Detect which cell encompasses the target text, then output its (X, Y) center coordinate. 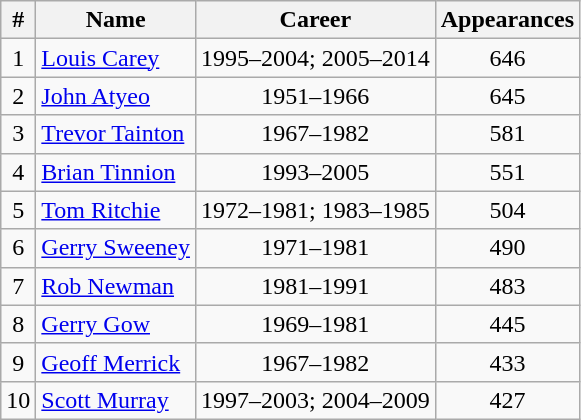
Gerry Sweeney (116, 248)
6 (18, 248)
Brian Tinnion (116, 172)
Gerry Gow (116, 324)
10 (18, 400)
Geoff Merrick (116, 362)
1971–1981 (315, 248)
483 (507, 286)
Tom Ritchie (116, 210)
2 (18, 96)
490 (507, 248)
Scott Murray (116, 400)
646 (507, 58)
Appearances (507, 20)
3 (18, 134)
427 (507, 400)
1995–2004; 2005–2014 (315, 58)
Trevor Tainton (116, 134)
1951–1966 (315, 96)
Louis Carey (116, 58)
1 (18, 58)
1997–2003; 2004–2009 (315, 400)
Career (315, 20)
1981–1991 (315, 286)
Rob Newman (116, 286)
5 (18, 210)
433 (507, 362)
581 (507, 134)
1993–2005 (315, 172)
Name (116, 20)
4 (18, 172)
1972–1981; 1983–1985 (315, 210)
# (18, 20)
9 (18, 362)
John Atyeo (116, 96)
504 (507, 210)
645 (507, 96)
7 (18, 286)
8 (18, 324)
445 (507, 324)
551 (507, 172)
1969–1981 (315, 324)
